For the text-containing cell, return its midpoint in (X, Y) coordinate format. 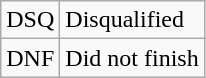
DSQ (30, 20)
DNF (30, 58)
Disqualified (132, 20)
Did not finish (132, 58)
